Search for the cell housing the specified text and yield its (x, y) center coordinate. 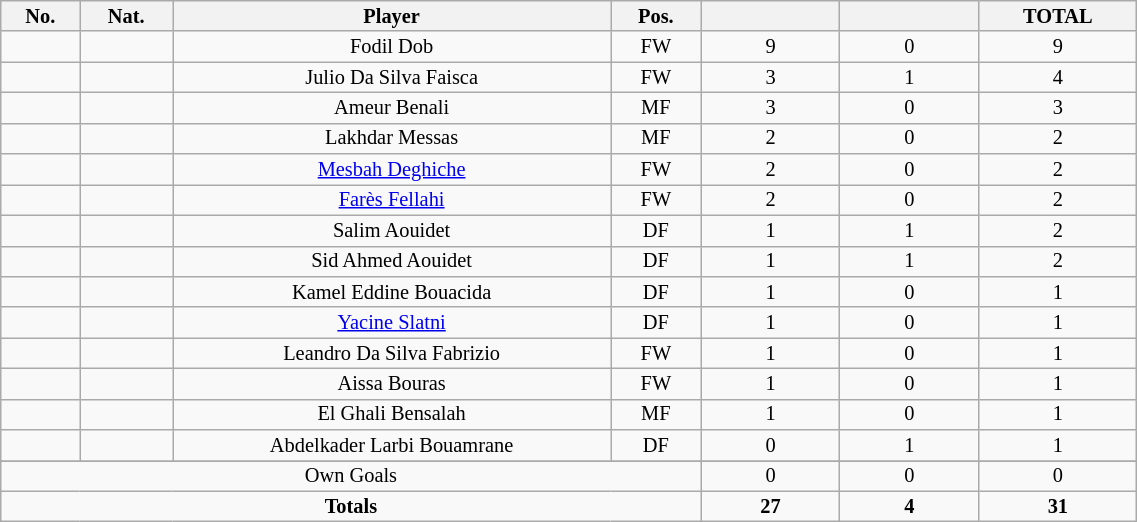
Kamel Eddine Bouacida (392, 292)
El Ghali Bensalah (392, 414)
Aissa Bouras (392, 384)
No. (40, 16)
Leandro Da Silva Fabrizio (392, 354)
Salim Aouidet (392, 230)
Own Goals (351, 476)
Farès Fellahi (392, 200)
Mesbah Deghiche (392, 170)
Totals (351, 506)
Lakhdar Messas (392, 138)
Player (392, 16)
Yacine Slatni (392, 322)
Ameur Benali (392, 108)
Fodil Dob (392, 46)
Nat. (126, 16)
Abdelkader Larbi Bouamrane (392, 446)
Julio Da Silva Faisca (392, 78)
31 (1058, 506)
27 (770, 506)
Sid Ahmed Aouidet (392, 262)
Pos. (656, 16)
TOTAL (1058, 16)
